For the text-containing cell, return its midpoint in (X, Y) coordinate format. 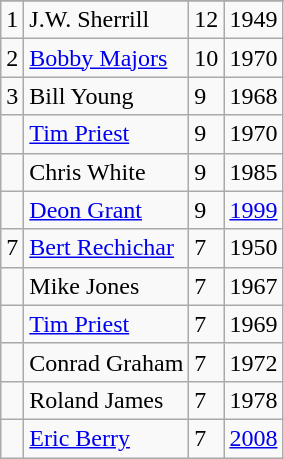
J.W. Sherrill (106, 20)
1968 (254, 96)
3 (12, 96)
10 (206, 58)
1999 (254, 210)
Bobby Majors (106, 58)
1 (12, 20)
1967 (254, 286)
1978 (254, 400)
Conrad Graham (106, 362)
1950 (254, 248)
12 (206, 20)
Deon Grant (106, 210)
Bill Young (106, 96)
2 (12, 58)
Mike Jones (106, 286)
Roland James (106, 400)
Eric Berry (106, 438)
1985 (254, 172)
Chris White (106, 172)
1972 (254, 362)
2008 (254, 438)
1969 (254, 324)
1949 (254, 20)
Bert Rechichar (106, 248)
